Provide the [x, y] coordinate of the cell's center where the given text is located.  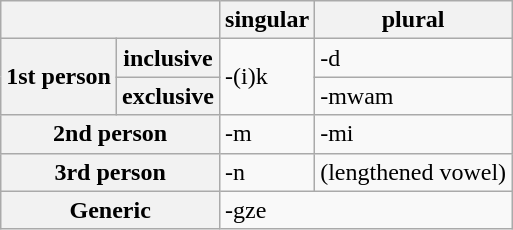
singular [268, 20]
plural [414, 20]
exclusive [168, 96]
3rd person [110, 172]
-m [268, 134]
-mi [414, 134]
-(i)k [268, 77]
2nd person [110, 134]
1st person [59, 77]
-gze [366, 210]
-d [414, 58]
-mwam [414, 96]
(lengthened vowel) [414, 172]
Generic [110, 210]
inclusive [168, 58]
-n [268, 172]
